Scan for the cell matching the given text and deliver its (X, Y) coordinate at center. 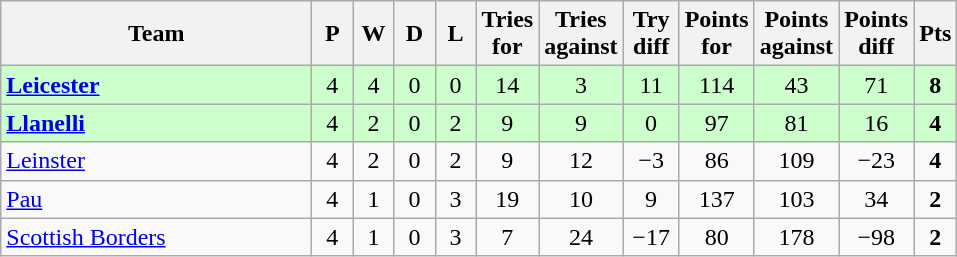
10 (581, 199)
137 (716, 199)
Points against (796, 34)
80 (716, 237)
Team (156, 34)
P (332, 34)
24 (581, 237)
178 (796, 237)
34 (876, 199)
Leicester (156, 85)
7 (508, 237)
Pau (156, 199)
−98 (876, 237)
11 (651, 85)
Llanelli (156, 123)
−17 (651, 237)
L (456, 34)
97 (716, 123)
71 (876, 85)
Tries against (581, 34)
12 (581, 161)
16 (876, 123)
Scottish Borders (156, 237)
109 (796, 161)
D (414, 34)
Points for (716, 34)
Try diff (651, 34)
81 (796, 123)
Points diff (876, 34)
−23 (876, 161)
43 (796, 85)
86 (716, 161)
Pts (936, 34)
14 (508, 85)
114 (716, 85)
19 (508, 199)
8 (936, 85)
Tries for (508, 34)
W (374, 34)
−3 (651, 161)
Leinster (156, 161)
103 (796, 199)
